Return (X, Y) of the center of cell containing provided text 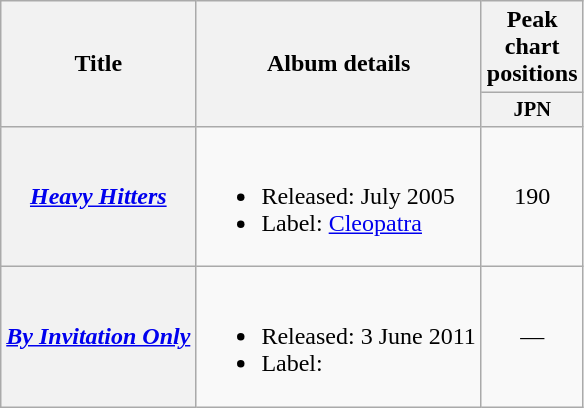
Released: July 2005Label: Cleopatra (338, 196)
Heavy Hitters (98, 196)
JPN (532, 110)
Title (98, 64)
— (532, 337)
Peak chart positions (532, 47)
Released: 3 June 2011Label: (338, 337)
190 (532, 196)
By Invitation Only (98, 337)
Album details (338, 64)
